Locate the cell with the specified text and output its [X, Y] center coordinate. 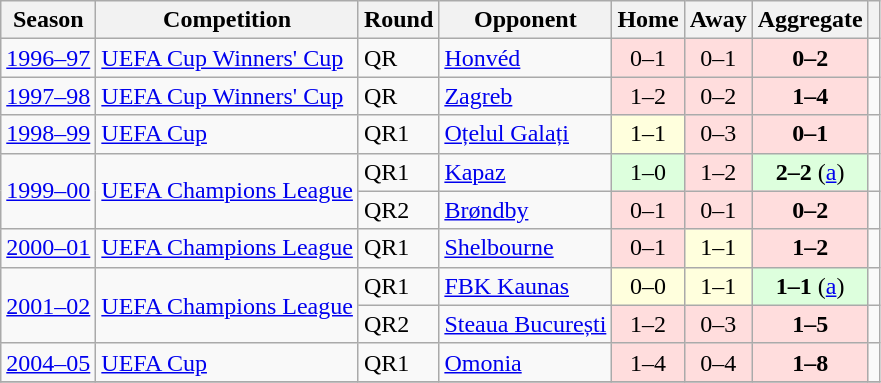
Round [398, 20]
1–1 (a) [810, 286]
Aggregate [810, 20]
2004–05 [48, 362]
Steaua București [526, 324]
Opponent [526, 20]
0–4 [718, 362]
1999–00 [48, 191]
Shelbourne [526, 248]
1–5 [810, 324]
Honvéd [526, 58]
1997–98 [48, 96]
Competition [228, 20]
Omonia [526, 362]
1–0 [648, 172]
Away [718, 20]
FBK Kaunas [526, 286]
1998–99 [48, 134]
2–2 (a) [810, 172]
Home [648, 20]
0–0 [648, 286]
1996–97 [48, 58]
Brøndby [526, 210]
2000–01 [48, 248]
Zagreb [526, 96]
Kapaz [526, 172]
Season [48, 20]
Oțelul Galați [526, 134]
1–8 [810, 362]
2001–02 [48, 305]
